Provide the (X, Y) coordinate of the cell's center where the given text is located.  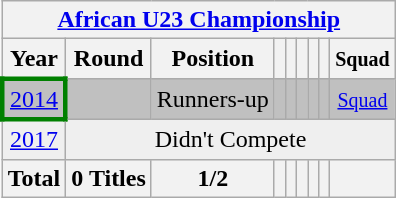
African U23 Championship (198, 20)
Runners-up (212, 98)
Round (109, 59)
Year (34, 59)
Total (34, 178)
0 Titles (109, 178)
2017 (34, 139)
Position (212, 59)
1/2 (212, 178)
Didn't Compete (230, 139)
2014 (34, 98)
